Provide the [X, Y] coordinate of the cell's center where the given text is located.  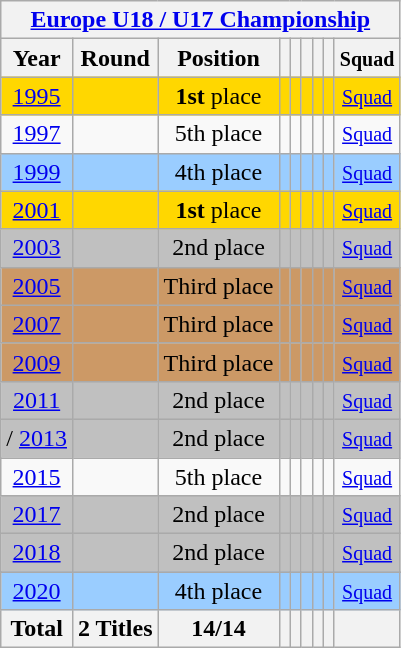
Round [115, 58]
2009 [37, 362]
2001 [37, 210]
14/14 [218, 629]
2018 [37, 553]
Total [37, 629]
/ 2013 [37, 438]
2015 [37, 477]
1999 [37, 172]
2005 [37, 286]
2 Titles [115, 629]
Year [37, 58]
1997 [37, 134]
2007 [37, 324]
Europe U18 / U17 Championship [200, 20]
2017 [37, 515]
Position [218, 58]
2003 [37, 248]
1995 [37, 96]
2020 [37, 591]
2011 [37, 400]
